Return the (x, y) coordinate for the center point of the cell that contains the specified text.  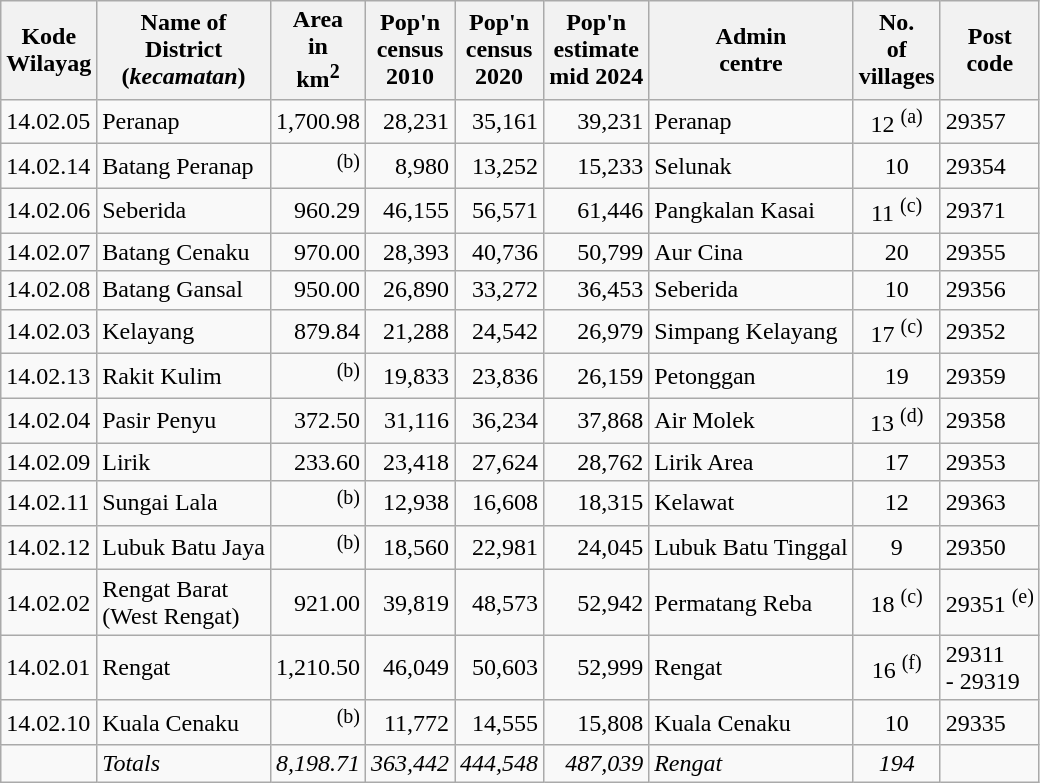
14.02.03 (49, 332)
14.02.10 (49, 722)
29352 (990, 332)
35,161 (500, 122)
Pasir Penyu (184, 420)
27,624 (500, 462)
29350 (990, 548)
Rengat Barat (West Rengat) (184, 602)
194 (896, 764)
50,799 (596, 252)
56,571 (500, 210)
14.02.11 (49, 504)
36,453 (596, 290)
970.00 (318, 252)
14.02.06 (49, 210)
23,836 (500, 376)
950.00 (318, 290)
12,938 (410, 504)
50,603 (500, 668)
26,979 (596, 332)
1,210.50 (318, 668)
19 (896, 376)
29353 (990, 462)
29359 (990, 376)
17 (c) (896, 332)
46,155 (410, 210)
33,272 (500, 290)
28,231 (410, 122)
Lubuk Batu Jaya (184, 548)
Aur Cina (751, 252)
23,418 (410, 462)
14.02.02 (49, 602)
31,116 (410, 420)
Sungai Lala (184, 504)
15,808 (596, 722)
14.02.09 (49, 462)
Batang Cenaku (184, 252)
29356 (990, 290)
Postcode (990, 50)
444,548 (500, 764)
14.02.08 (49, 290)
40,736 (500, 252)
14.02.12 (49, 548)
Kelayang (184, 332)
13 (d) (896, 420)
Air Molek (751, 420)
36,234 (500, 420)
14.02.07 (49, 252)
18,315 (596, 504)
16,608 (500, 504)
18,560 (410, 548)
11,772 (410, 722)
29363 (990, 504)
29351 (e) (990, 602)
Selunak (751, 166)
Area inkm2 (318, 50)
39,231 (596, 122)
Pop'ncensus2010 (410, 50)
29371 (990, 210)
Totals (184, 764)
16 (f) (896, 668)
15,233 (596, 166)
487,039 (596, 764)
8,980 (410, 166)
52,942 (596, 602)
24,542 (500, 332)
960.29 (318, 210)
Name ofDistrict(kecamatan) (184, 50)
29357 (990, 122)
Admin centre (751, 50)
28,762 (596, 462)
14,555 (500, 722)
17 (896, 462)
Kode Wilayag (49, 50)
363,442 (410, 764)
28,393 (410, 252)
233.60 (318, 462)
52,999 (596, 668)
Lirik (184, 462)
14.02.04 (49, 420)
18 (c) (896, 602)
Batang Gansal (184, 290)
26,159 (596, 376)
9 (896, 548)
46,049 (410, 668)
11 (c) (896, 210)
Rakit Kulim (184, 376)
29335 (990, 722)
Batang Peranap (184, 166)
19,833 (410, 376)
Pangkalan Kasai (751, 210)
Permatang Reba (751, 602)
No.of villages (896, 50)
21,288 (410, 332)
29311- 29319 (990, 668)
Lirik Area (751, 462)
12 (896, 504)
8,198.71 (318, 764)
14.02.13 (49, 376)
61,446 (596, 210)
14.02.01 (49, 668)
29355 (990, 252)
14.02.14 (49, 166)
921.00 (318, 602)
Kelawat (751, 504)
13,252 (500, 166)
879.84 (318, 332)
29358 (990, 420)
Pop'nestimatemid 2024 (596, 50)
12 (a) (896, 122)
Pop'ncensus2020 (500, 50)
Simpang Kelayang (751, 332)
37,868 (596, 420)
24,045 (596, 548)
26,890 (410, 290)
Lubuk Batu Tinggal (751, 548)
20 (896, 252)
48,573 (500, 602)
39,819 (410, 602)
372.50 (318, 420)
22,981 (500, 548)
29354 (990, 166)
Petonggan (751, 376)
14.02.05 (49, 122)
1,700.98 (318, 122)
